Pinpoint the cell where the given text exists, returning its [x, y] midpoint coordinate. 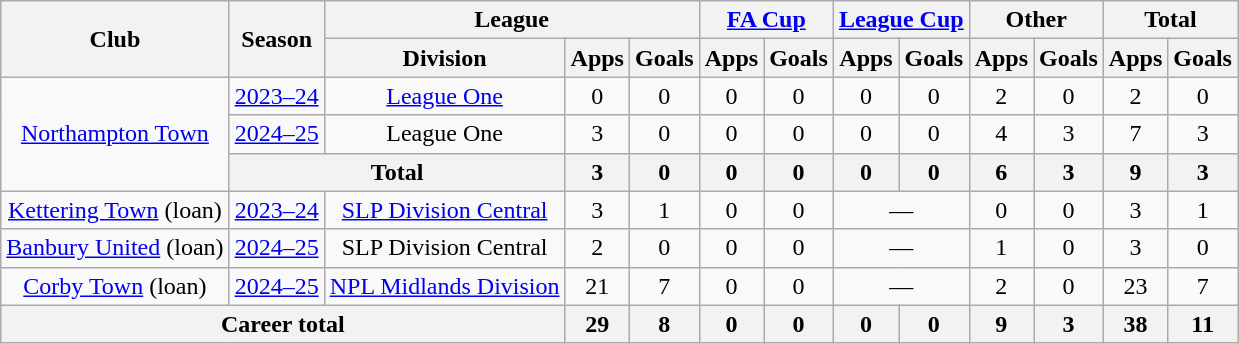
Division [444, 58]
Club [115, 39]
Banbury United (loan) [115, 248]
23 [1135, 286]
League Cup [901, 20]
League [512, 20]
8 [664, 324]
29 [597, 324]
Season [276, 39]
4 [1001, 134]
Northampton Town [115, 134]
NPL Midlands Division [444, 286]
Kettering Town (loan) [115, 210]
21 [597, 286]
38 [1135, 324]
11 [1203, 324]
Corby Town (loan) [115, 286]
Other [1036, 20]
FA Cup [766, 20]
Career total [283, 324]
6 [1001, 172]
